For the text-containing cell, return its midpoint in [x, y] coordinate format. 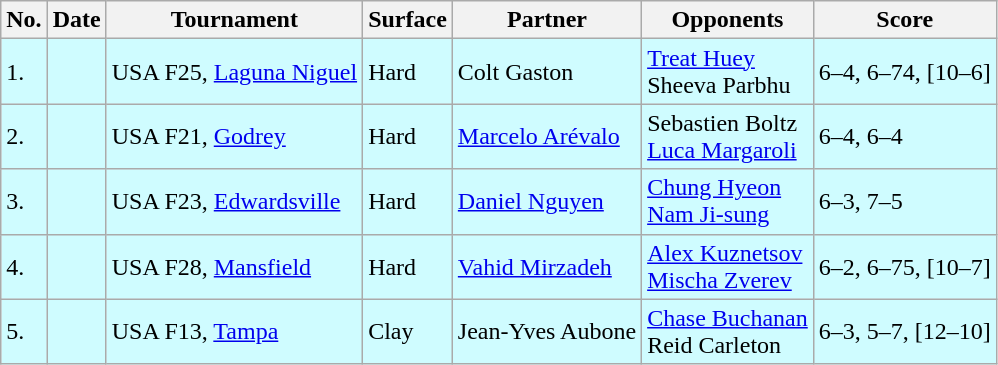
Date [76, 20]
2. [24, 136]
Partner [546, 20]
Sebastien Boltz Luca Margaroli [728, 136]
Daniel Nguyen [546, 202]
3. [24, 202]
6–4, 6–74, [10–6] [904, 72]
USA F13, Tampa [234, 332]
Marcelo Arévalo [546, 136]
Clay [408, 332]
USA F25, Laguna Niguel [234, 72]
4. [24, 266]
Treat Huey Sheeva Parbhu [728, 72]
Colt Gaston [546, 72]
Jean-Yves Aubone [546, 332]
Alex Kuznetsov Mischa Zverev [728, 266]
6–3, 5–7, [12–10] [904, 332]
Opponents [728, 20]
USA F28, Mansfield [234, 266]
Vahid Mirzadeh [546, 266]
6–2, 6–75, [10–7] [904, 266]
Surface [408, 20]
1. [24, 72]
Score [904, 20]
USA F21, Godrey [234, 136]
5. [24, 332]
USA F23, Edwardsville [234, 202]
Chase Buchanan Reid Carleton [728, 332]
Tournament [234, 20]
No. [24, 20]
6–4, 6–4 [904, 136]
Chung Hyeon Nam Ji-sung [728, 202]
6–3, 7–5 [904, 202]
